Locate the cell with the specified text and output its [X, Y] center coordinate. 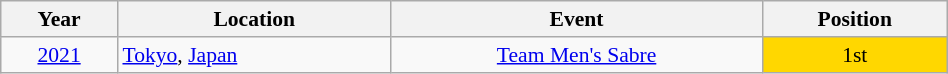
Location [254, 19]
1st [854, 55]
Position [854, 19]
2021 [60, 55]
Tokyo, Japan [254, 55]
Year [60, 19]
Team Men's Sabre [576, 55]
Event [576, 19]
